Extract the (x, y) coordinate from the center of the cell holding the provided text.  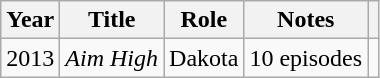
Aim High (112, 58)
2013 (30, 58)
Year (30, 20)
Role (204, 20)
Dakota (204, 58)
Title (112, 20)
Notes (306, 20)
10 episodes (306, 58)
